Search for the cell housing the specified text and yield its [X, Y] center coordinate. 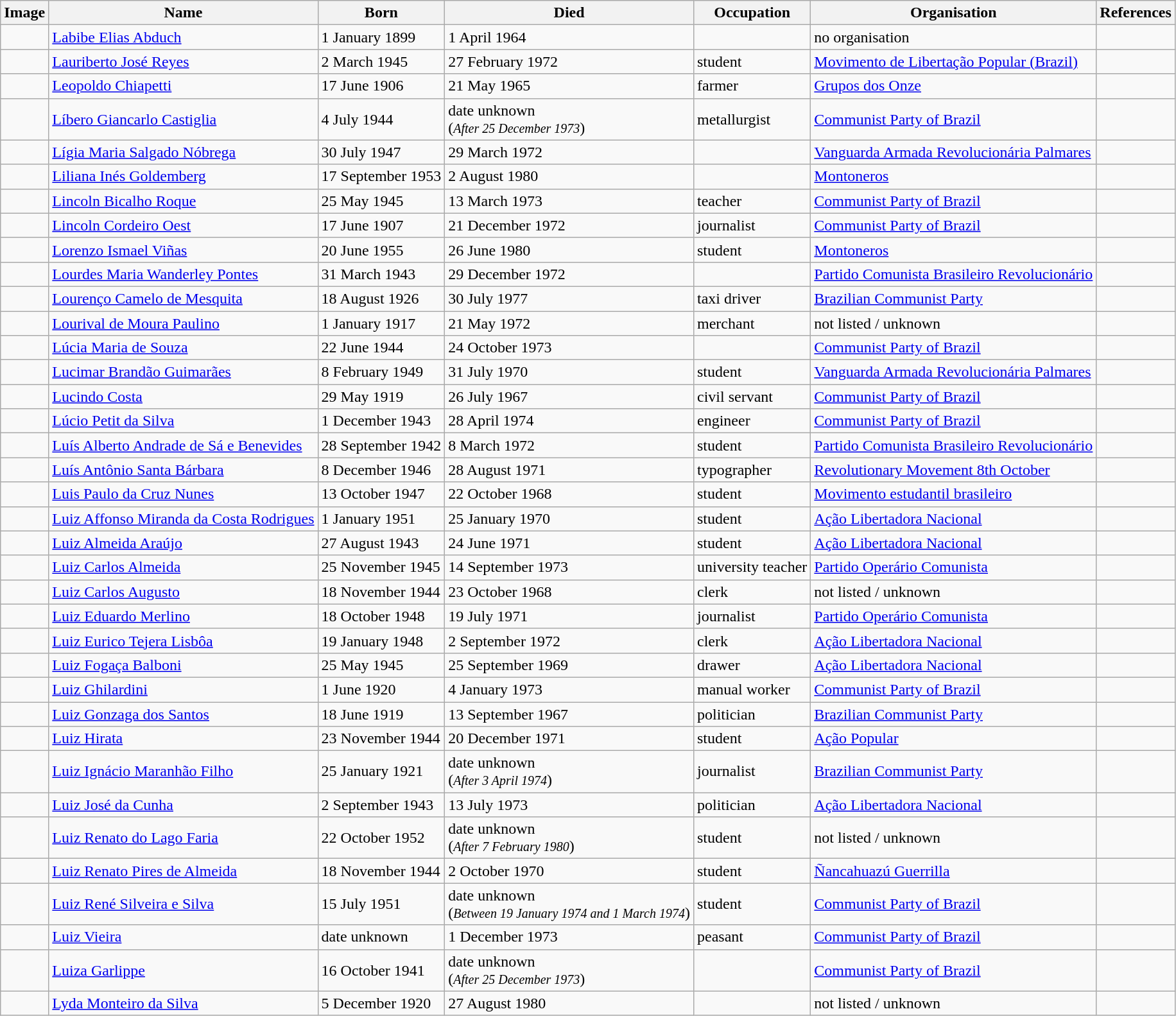
Luiz Gonzaga dos Santos [184, 714]
14 September 1973 [569, 567]
Luiz Carlos Augusto [184, 592]
Movimento de Libertação Popular (Brazil) [954, 62]
1 December 1943 [381, 421]
8 December 1946 [381, 470]
29 December 1972 [569, 274]
university teacher [752, 567]
29 May 1919 [381, 397]
1 January 1951 [381, 519]
8 February 1949 [381, 372]
Lígia Maria Salgado Nóbrega [184, 152]
30 July 1947 [381, 152]
Luis Paulo da Cruz Nunes [184, 494]
20 December 1971 [569, 739]
17 June 1906 [381, 86]
engineer [752, 421]
24 October 1973 [569, 348]
date unknown(After 3 April 1974) [569, 771]
Lucimar Brandão Guimarães [184, 372]
29 March 1972 [569, 152]
13 July 1973 [569, 805]
Lucindo Costa [184, 397]
Lincoln Cordeiro Oest [184, 225]
Luiz José da Cunha [184, 805]
19 July 1971 [569, 616]
8 March 1972 [569, 445]
2 March 1945 [381, 62]
Lauriberto José Reyes [184, 62]
31 March 1943 [381, 274]
Luiz Almeida Araújo [184, 543]
drawer [752, 665]
24 June 1971 [569, 543]
23 October 1968 [569, 592]
peasant [752, 937]
1 January 1917 [381, 323]
Lourival de Moura Paulino [184, 323]
2 September 1972 [569, 641]
18 August 1926 [381, 298]
1 December 1973 [569, 937]
27 August 1980 [569, 1003]
Lúcio Petit da Silva [184, 421]
taxi driver [752, 298]
date unknown [381, 937]
20 June 1955 [381, 250]
metallurgist [752, 119]
typographer [752, 470]
13 October 1947 [381, 494]
1 January 1899 [381, 37]
References [1136, 13]
Luiz Carlos Almeida [184, 567]
Lorenzo Ismael Viñas [184, 250]
26 June 1980 [569, 250]
Lourenço Camelo de Mesquita [184, 298]
13 March 1973 [569, 201]
15 July 1951 [381, 904]
Luiz Vieira [184, 937]
31 July 1970 [569, 372]
Luiz Renato do Lago Faria [184, 838]
Luiz Fogaça Balboni [184, 665]
merchant [752, 323]
17 September 1953 [381, 177]
28 April 1974 [569, 421]
Organisation [954, 13]
Labibe Elias Abduch [184, 37]
13 September 1967 [569, 714]
Luiz Hirata [184, 739]
manual worker [752, 689]
date unknown(Between 19 January 1974 and 1 March 1974) [569, 904]
date unknown(After 7 February 1980) [569, 838]
Died [569, 13]
18 October 1948 [381, 616]
2 September 1943 [381, 805]
Luiz Affonso Miranda da Costa Rodrigues [184, 519]
no organisation [954, 37]
19 January 1948 [381, 641]
17 June 1907 [381, 225]
28 September 1942 [381, 445]
civil servant [752, 397]
2 August 1980 [569, 177]
Lúcia Maria de Souza [184, 348]
Luiz Ignácio Maranhão Filho [184, 771]
Líbero Giancarlo Castiglia [184, 119]
teacher [752, 201]
21 May 1965 [569, 86]
Luiz Eduardo Merlino [184, 616]
22 October 1968 [569, 494]
26 July 1967 [569, 397]
farmer [752, 86]
Liliana Inés Goldemberg [184, 177]
28 August 1971 [569, 470]
25 November 1945 [381, 567]
Born [381, 13]
Name [184, 13]
Luiz Renato Pires de Almeida [184, 871]
21 December 1972 [569, 225]
Leopoldo Chiapetti [184, 86]
4 January 1973 [569, 689]
Luís Antônio Santa Bárbara [184, 470]
1 April 1964 [569, 37]
5 December 1920 [381, 1003]
Luiz Eurico Tejera Lisbôa [184, 641]
27 August 1943 [381, 543]
23 November 1944 [381, 739]
Luiz René Silveira e Silva [184, 904]
2 October 1970 [569, 871]
Luís Alberto Andrade de Sá e Benevides [184, 445]
18 June 1919 [381, 714]
Ñancahuazú Guerrilla [954, 871]
Revolutionary Movement 8th October [954, 470]
25 January 1970 [569, 519]
27 February 1972 [569, 62]
Luiz Ghilardini [184, 689]
22 June 1944 [381, 348]
Lourdes Maria Wanderley Pontes [184, 274]
Occupation [752, 13]
Lincoln Bicalho Roque [184, 201]
21 May 1972 [569, 323]
Luiza Garlippe [184, 970]
Movimento estudantil brasileiro [954, 494]
30 July 1977 [569, 298]
25 September 1969 [569, 665]
25 January 1921 [381, 771]
22 October 1952 [381, 838]
Ação Popular [954, 739]
16 October 1941 [381, 970]
4 July 1944 [381, 119]
Image [24, 13]
Grupos dos Onze [954, 86]
1 June 1920 [381, 689]
Lyda Monteiro da Silva [184, 1003]
